Return [X, Y] of the center of cell containing provided text 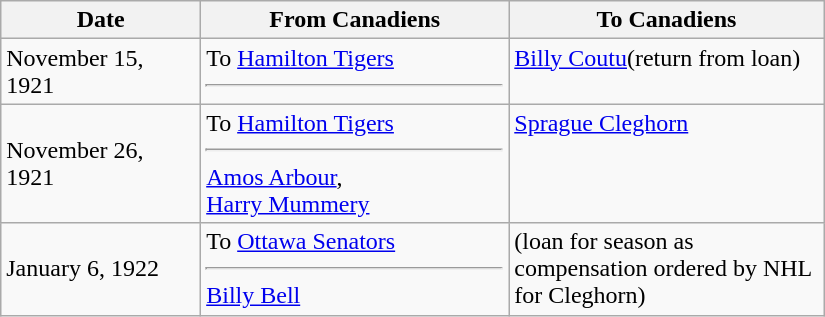
To Hamilton TigersAmos Arbour,Harry Mummery [355, 164]
(loan for season as compensation ordered by NHL for Cleghorn) [666, 269]
To Ottawa SenatorsBilly Bell [355, 269]
Sprague Cleghorn [666, 164]
November 15, 1921 [101, 72]
From Canadiens [355, 20]
Billy Coutu(return from loan) [666, 72]
To Canadiens [666, 20]
To Hamilton Tigers [355, 72]
Date [101, 20]
January 6, 1922 [101, 269]
November 26, 1921 [101, 164]
